From the cell containing the given text, extract its center point as (X, Y) coordinate. 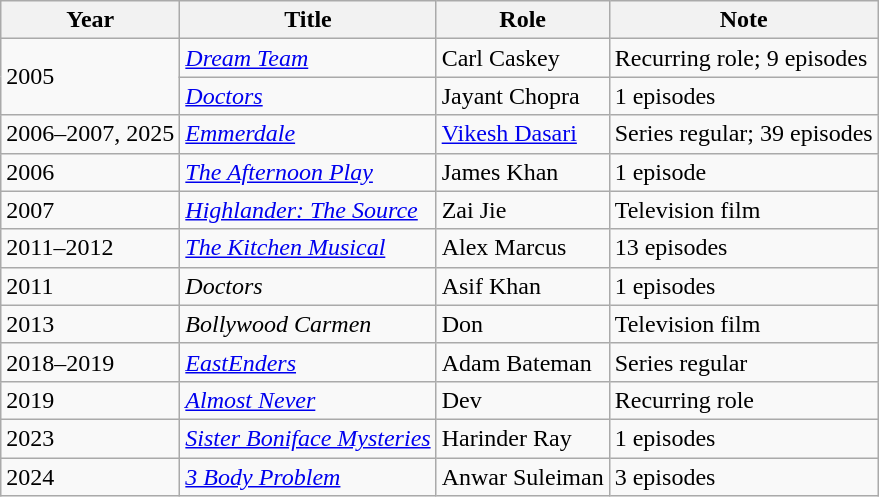
Alex Marcus (522, 248)
2006–2007, 2025 (90, 134)
Vikesh Dasari (522, 134)
2023 (90, 438)
Dream Team (308, 58)
2011 (90, 286)
Year (90, 20)
Don (522, 324)
The Afternoon Play (308, 172)
2024 (90, 477)
3 episodes (744, 477)
Bollywood Carmen (308, 324)
13 episodes (744, 248)
2018–2019 (90, 362)
Dev (522, 400)
EastEnders (308, 362)
2019 (90, 400)
Almost Never (308, 400)
2011–2012 (90, 248)
Asif Khan (522, 286)
Series regular (744, 362)
Title (308, 20)
Recurring role; 9 episodes (744, 58)
1 episode (744, 172)
Adam Bateman (522, 362)
Emmerdale (308, 134)
Anwar Suleiman (522, 477)
Note (744, 20)
2006 (90, 172)
The Kitchen Musical (308, 248)
Recurring role (744, 400)
2005 (90, 77)
Zai Jie (522, 210)
James Khan (522, 172)
Series regular; 39 episodes (744, 134)
2013 (90, 324)
Harinder Ray (522, 438)
Jayant Chopra (522, 96)
Carl Caskey (522, 58)
3 Body Problem (308, 477)
Sister Boniface Mysteries (308, 438)
Highlander: The Source (308, 210)
Role (522, 20)
2007 (90, 210)
